For the text-containing cell, return its midpoint in [x, y] coordinate format. 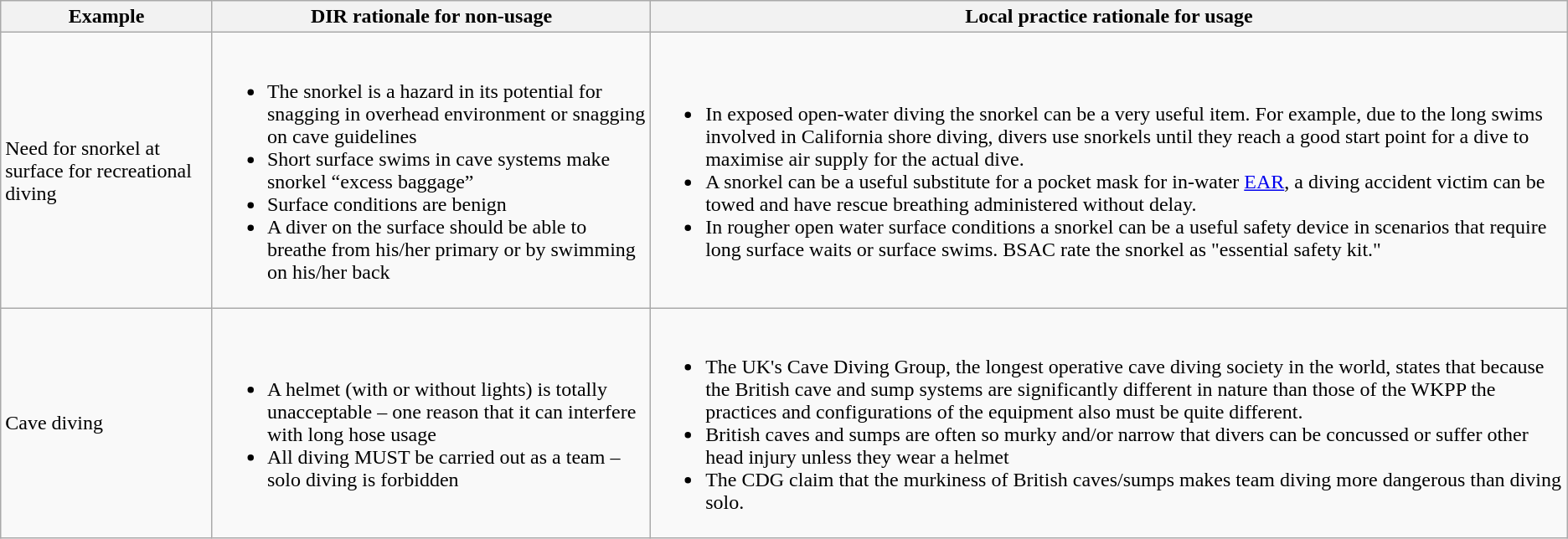
Local practice rationale for usage [1109, 17]
Cave diving [107, 423]
Example [107, 17]
DIR rationale for non-usage [431, 17]
Need for snorkel at surface for recreational diving [107, 171]
